Scan for the cell matching the given text and deliver its [x, y] coordinate at center. 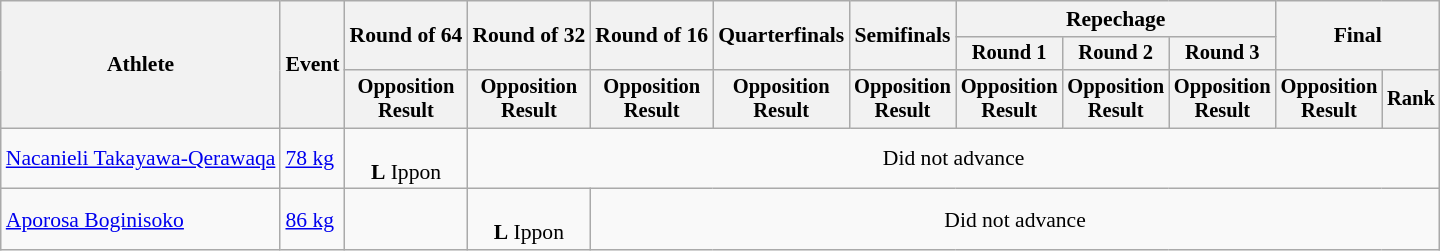
Semifinals [902, 36]
78 kg [312, 158]
Round 2 [1116, 54]
Final [1358, 36]
Round of 32 [528, 36]
Aporosa Boginisoko [141, 220]
Repechage [1116, 19]
Nacanieli Takayawa-Qerawaqa [141, 158]
Round 1 [1010, 54]
Rank [1411, 99]
Event [312, 64]
Round of 16 [652, 36]
Athlete [141, 64]
Round of 64 [406, 36]
Quarterfinals [781, 36]
Round 3 [1222, 54]
86 kg [312, 220]
